Find where the given text appears and provide that cell's center as (x, y) coordinate. 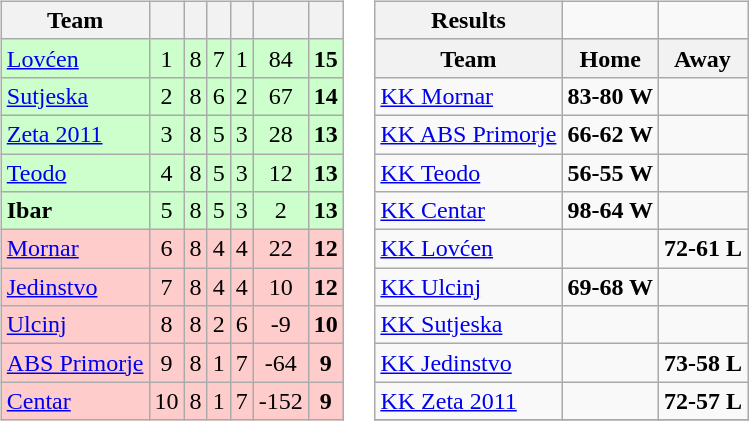
ABS Primorje (75, 363)
Away (704, 58)
KK Centar (468, 211)
KK Zeta 2011 (468, 401)
KK Ulcinj (468, 287)
KK Teodo (468, 173)
-64 (280, 363)
Home (610, 58)
KK Sutjeska (468, 325)
Centar (75, 401)
28 (280, 134)
Teodo (75, 173)
56-55 W (610, 173)
KK Mornar (468, 96)
22 (280, 249)
Ibar (75, 211)
KK Lovćen (468, 249)
14 (326, 96)
73-58 L (704, 363)
Mornar (75, 249)
72-61 L (704, 249)
-152 (280, 401)
KK Jedinstvo (468, 363)
Ulcinj (75, 325)
15 (326, 58)
98-64 W (610, 211)
Results (468, 20)
Sutjeska (75, 96)
Jedinstvo (75, 287)
83-80 W (610, 96)
Zeta 2011 (75, 134)
Lovćen (75, 58)
KK ABS Primorje (468, 134)
67 (280, 96)
84 (280, 58)
72-57 L (704, 401)
66-62 W (610, 134)
69-68 W (610, 287)
-9 (280, 325)
